Scan for the cell matching the given text and deliver its [X, Y] coordinate at center. 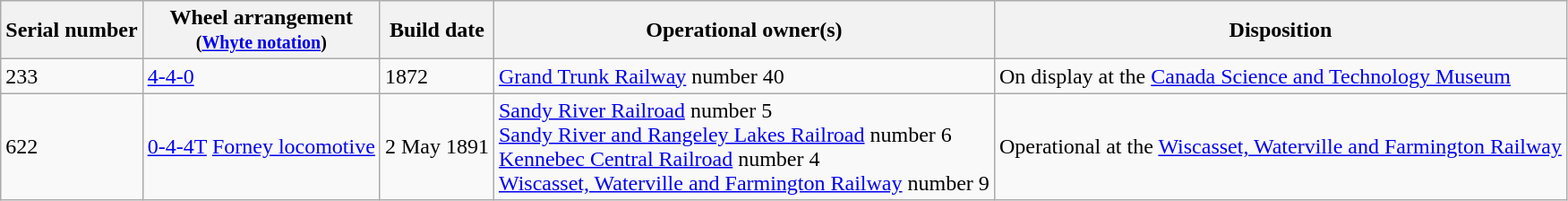
622 [72, 147]
Grand Trunk Railway number 40 [743, 76]
4-4-0 [261, 76]
233 [72, 76]
Wheel arrangement(Whyte notation) [261, 31]
Operational owner(s) [743, 31]
On display at the Canada Science and Technology Museum [1281, 76]
1872 [437, 76]
Serial number [72, 31]
2 May 1891 [437, 147]
Build date [437, 31]
0-4-4T Forney locomotive [261, 147]
Disposition [1281, 31]
Operational at the Wiscasset, Waterville and Farmington Railway [1281, 147]
